Determine the [X, Y] coordinate at the center of the cell enclosing the given text.  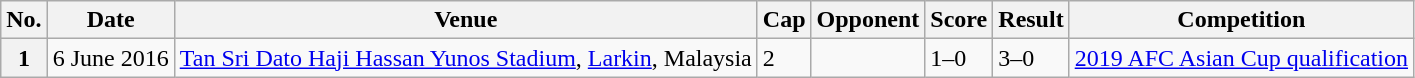
6 June 2016 [110, 58]
2019 AFC Asian Cup qualification [1241, 58]
1–0 [959, 58]
1 [24, 58]
3–0 [1031, 58]
Date [110, 20]
Opponent [868, 20]
Score [959, 20]
Venue [466, 20]
Tan Sri Dato Haji Hassan Yunos Stadium, Larkin, Malaysia [466, 58]
Cap [784, 20]
Result [1031, 20]
2 [784, 58]
No. [24, 20]
Competition [1241, 20]
